For the text-containing cell, return its midpoint in [X, Y] coordinate format. 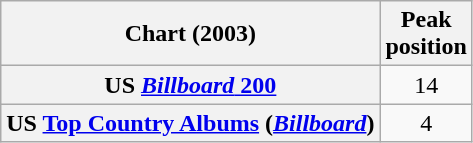
US Top Country Albums (Billboard) [190, 123]
Chart (2003) [190, 34]
Peak position [426, 34]
US Billboard 200 [190, 85]
14 [426, 85]
4 [426, 123]
